From the cell containing the given text, extract its center point as (x, y) coordinate. 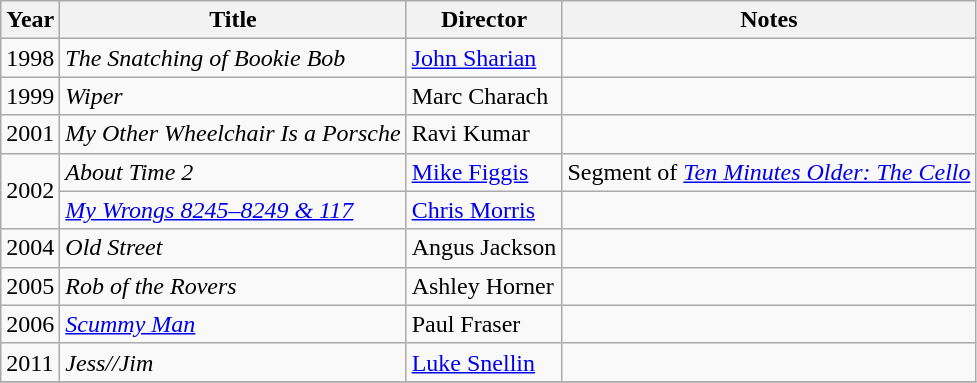
2004 (30, 248)
Jess//Jim (233, 362)
1999 (30, 96)
Old Street (233, 248)
2011 (30, 362)
Ravi Kumar (484, 134)
2002 (30, 191)
2005 (30, 286)
Mike Figgis (484, 172)
Director (484, 20)
2006 (30, 324)
Luke Snellin (484, 362)
Notes (769, 20)
2001 (30, 134)
1998 (30, 58)
The Snatching of Bookie Bob (233, 58)
Chris Morris (484, 210)
Rob of the Rovers (233, 286)
Title (233, 20)
Scummy Man (233, 324)
Paul Fraser (484, 324)
John Sharian (484, 58)
Angus Jackson (484, 248)
Wiper (233, 96)
Year (30, 20)
Segment of Ten Minutes Older: The Cello (769, 172)
My Wrongs 8245–8249 & 117 (233, 210)
My Other Wheelchair Is a Porsche (233, 134)
About Time 2 (233, 172)
Ashley Horner (484, 286)
Marc Charach (484, 96)
